Scan for the cell matching the given text and deliver its (x, y) coordinate at center. 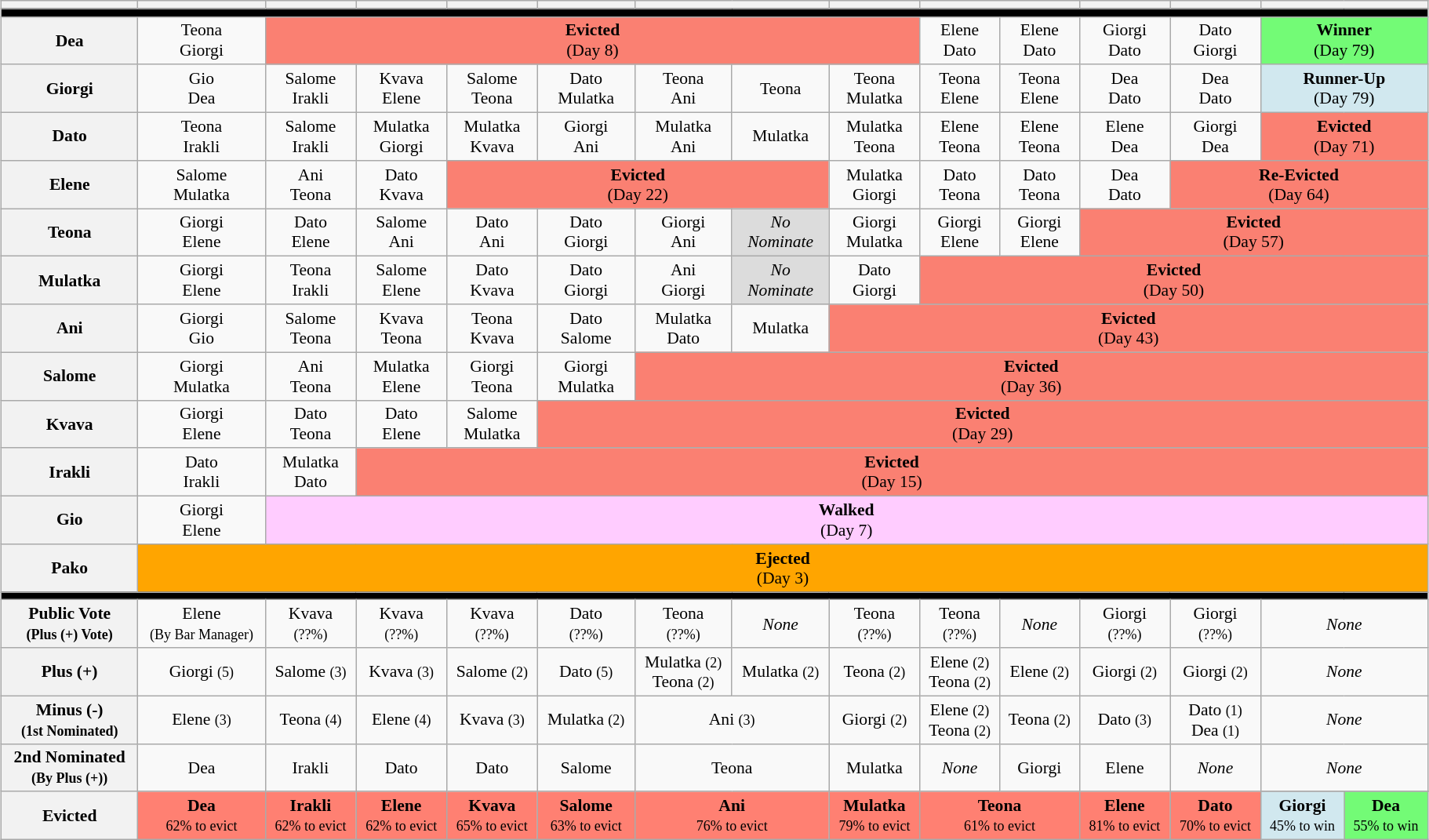
Salome (2) (492, 671)
EleneDea (1125, 136)
Ani76% to evict (732, 816)
DatoSalome (586, 328)
Evicted (Day 29) (982, 424)
Irakli62% to evict (311, 816)
GiorgiDea (1216, 136)
Dato (5) (586, 671)
SalomeAni (402, 232)
Dato (1)Dea (1) (1216, 720)
GioDea (202, 89)
Evicted (Day 36) (1031, 376)
MulatkaAni (683, 136)
Dato(??%) (586, 624)
Teona (4) (311, 720)
AniGiorgi (683, 281)
GiorgiGio (202, 328)
2nd Nominated(By Plus (+)) (70, 767)
DatoIrakli (202, 472)
Mulatka79% to evict (874, 816)
Dea55% to win (1387, 816)
TeonaKvava (492, 328)
DatoAni (492, 232)
Walked (Day 7) (846, 521)
Giorgi45% to win (1302, 816)
Evicted (70, 816)
Minus (-)(1st Nominated) (70, 720)
Elene (2) (1039, 671)
Elene (4) (402, 720)
Mulatka (2)Teona (2) (683, 671)
MulatkaTeona (874, 136)
Evicted (Day 50) (1174, 281)
Giorgi (5) (202, 671)
TeonaMulatka (874, 89)
Evicted (Day 43) (1128, 328)
Evicted (Day 22) (638, 185)
DatoMulatka (586, 89)
Plus (+) (70, 671)
Runner-Up (Day 79) (1344, 89)
Winner (Day 79) (1344, 41)
Elene (3) (202, 720)
GiorgiTeona (492, 376)
Evicted (Day 15) (892, 472)
Ani (3) (732, 720)
Ejected (Day 3) (783, 568)
Kvava65% to evict (492, 816)
KvavaTeona (402, 328)
Dea62% to evict (202, 816)
GiorgiDato (1125, 41)
TeonaAni (683, 89)
Kvava (70, 424)
TeonaGiorgi (202, 41)
Pako (70, 568)
MulatkaElene (402, 376)
Ani (70, 328)
Teona61% to evict (999, 816)
Elene(By Bar Manager) (202, 624)
Elene62% to evict (402, 816)
Salome63% to evict (586, 816)
MulatkaKvava (492, 136)
Elene81% to evict (1125, 816)
Gio (70, 521)
Salome (3) (311, 671)
Evicted (Day 57) (1253, 232)
Dato70% to evict (1216, 816)
KvavaElene (402, 89)
Evicted (Day 71) (1344, 136)
SalomeElene (402, 281)
Public Vote(Plus (+) Vote) (70, 624)
Evicted (Day 8) (593, 41)
Dato (3) (1125, 720)
Re-Evicted (Day 64) (1299, 185)
